Capture the cell that displays the provided text and extract its (X, Y) central coordinate. 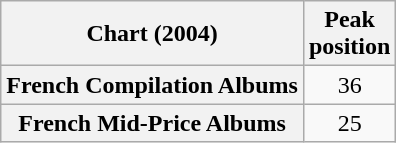
36 (349, 85)
French Compilation Albums (152, 85)
French Mid-Price Albums (152, 123)
Peakposition (349, 34)
Chart (2004) (152, 34)
25 (349, 123)
